Extract the [x, y] coordinate from the center of the cell holding the provided text.  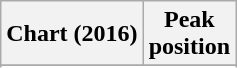
Chart (2016) [72, 34]
Peak position [189, 34]
